Locate the cell with the specified text and output its (x, y) center coordinate. 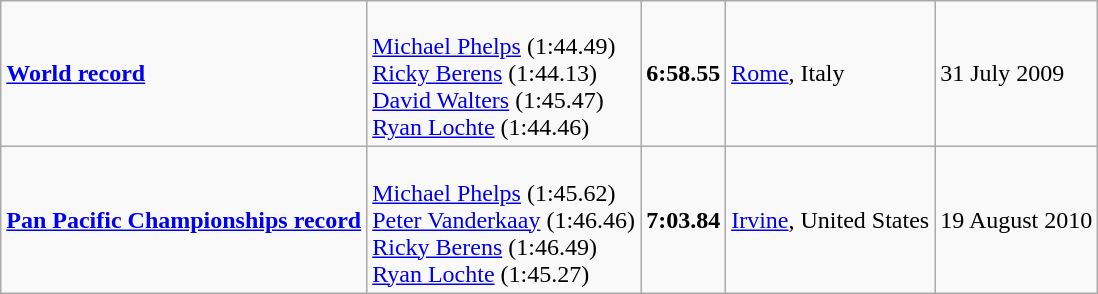
19 August 2010 (1016, 220)
World record (184, 74)
7:03.84 (684, 220)
6:58.55 (684, 74)
Michael Phelps (1:44.49)Ricky Berens (1:44.13)David Walters (1:45.47)Ryan Lochte (1:44.46) (504, 74)
31 July 2009 (1016, 74)
Pan Pacific Championships record (184, 220)
Michael Phelps (1:45.62)Peter Vanderkaay (1:46.46)Ricky Berens (1:46.49)Ryan Lochte (1:45.27) (504, 220)
Rome, Italy (830, 74)
Irvine, United States (830, 220)
